Search for the cell housing the specified text and yield its [x, y] center coordinate. 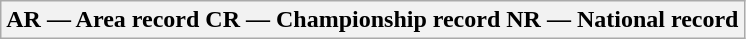
AR — Area record CR — Championship record NR — National record [372, 20]
